Identify which cell holds the provided text, then report its [x, y] central coordinate. 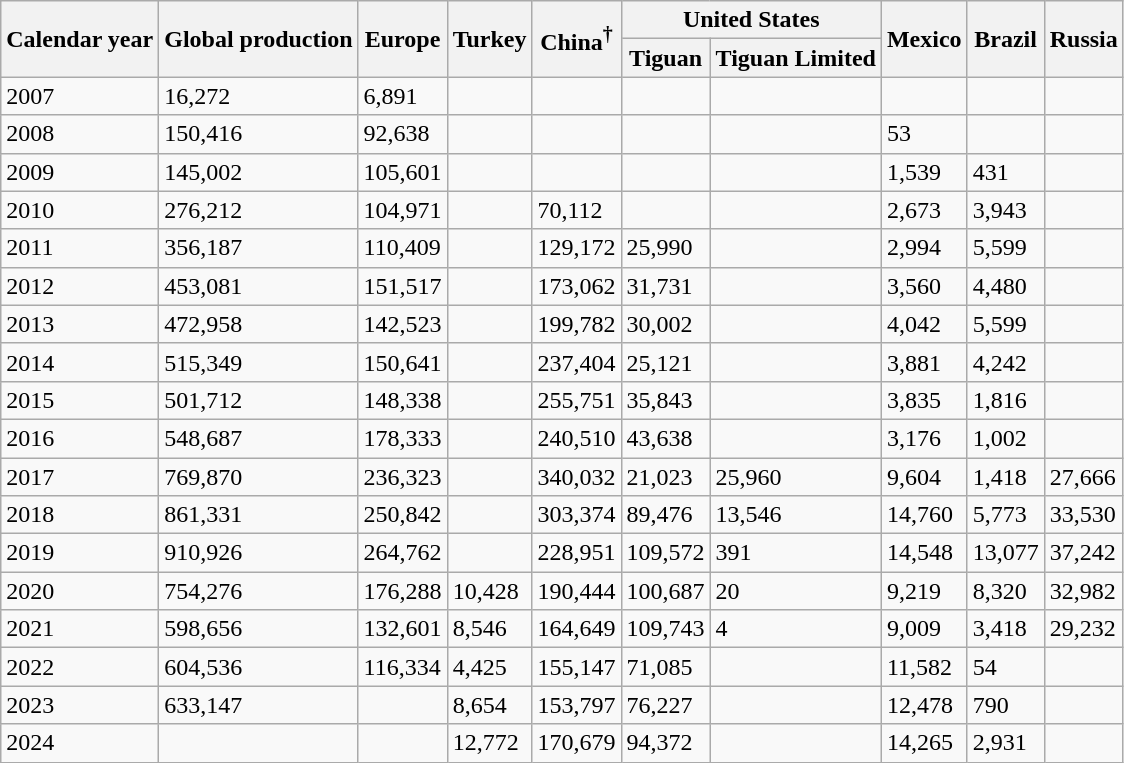
356,187 [258, 248]
1,816 [1006, 400]
27,666 [1084, 477]
12,772 [490, 743]
104,971 [402, 210]
604,536 [258, 667]
9,009 [924, 629]
76,227 [666, 705]
10,428 [490, 591]
255,751 [576, 400]
2010 [80, 210]
340,032 [576, 477]
2,994 [924, 248]
173,062 [576, 286]
Tiguan Limited [796, 58]
109,743 [666, 629]
2016 [80, 438]
132,601 [402, 629]
14,548 [924, 553]
8,546 [490, 629]
11,582 [924, 667]
472,958 [258, 324]
2011 [80, 248]
2007 [80, 96]
116,334 [402, 667]
100,687 [666, 591]
431 [1006, 172]
8,654 [490, 705]
20 [796, 591]
53 [924, 134]
32,982 [1084, 591]
30,002 [666, 324]
3,418 [1006, 629]
4,425 [490, 667]
2019 [80, 553]
2021 [80, 629]
150,416 [258, 134]
153,797 [576, 705]
25,960 [796, 477]
2014 [80, 362]
Russia [1084, 39]
2,673 [924, 210]
89,476 [666, 515]
633,147 [258, 705]
1,002 [1006, 438]
2023 [80, 705]
43,638 [666, 438]
12,478 [924, 705]
71,085 [666, 667]
70,112 [576, 210]
3,835 [924, 400]
14,760 [924, 515]
4,042 [924, 324]
109,572 [666, 553]
236,323 [402, 477]
Turkey [490, 39]
2017 [80, 477]
151,517 [402, 286]
3,176 [924, 438]
5,773 [1006, 515]
142,523 [402, 324]
515,349 [258, 362]
170,679 [576, 743]
190,444 [576, 591]
453,081 [258, 286]
13,077 [1006, 553]
16,272 [258, 96]
910,926 [258, 553]
2008 [80, 134]
1,539 [924, 172]
250,842 [402, 515]
754,276 [258, 591]
2,931 [1006, 743]
33,530 [1084, 515]
303,374 [576, 515]
Europe [402, 39]
228,951 [576, 553]
176,288 [402, 591]
148,338 [402, 400]
Mexico [924, 39]
2018 [80, 515]
4 [796, 629]
92,638 [402, 134]
Global production [258, 39]
United States [751, 20]
29,232 [1084, 629]
240,510 [576, 438]
178,333 [402, 438]
13,546 [796, 515]
3,881 [924, 362]
25,121 [666, 362]
129,172 [576, 248]
264,762 [402, 553]
790 [1006, 705]
14,265 [924, 743]
35,843 [666, 400]
9,604 [924, 477]
164,649 [576, 629]
2022 [80, 667]
4,242 [1006, 362]
94,372 [666, 743]
3,943 [1006, 210]
Brazil [1006, 39]
China† [576, 39]
501,712 [258, 400]
37,242 [1084, 553]
237,404 [576, 362]
8,320 [1006, 591]
2020 [80, 591]
199,782 [576, 324]
2024 [80, 743]
2013 [80, 324]
Calendar year [80, 39]
31,731 [666, 286]
3,560 [924, 286]
54 [1006, 667]
110,409 [402, 248]
598,656 [258, 629]
276,212 [258, 210]
145,002 [258, 172]
25,990 [666, 248]
861,331 [258, 515]
769,870 [258, 477]
Tiguan [666, 58]
1,418 [1006, 477]
4,480 [1006, 286]
2012 [80, 286]
9,219 [924, 591]
105,601 [402, 172]
2015 [80, 400]
548,687 [258, 438]
155,147 [576, 667]
21,023 [666, 477]
6,891 [402, 96]
150,641 [402, 362]
2009 [80, 172]
391 [796, 553]
